Output the [x, y] coordinate of the center of the cell containing the given text.  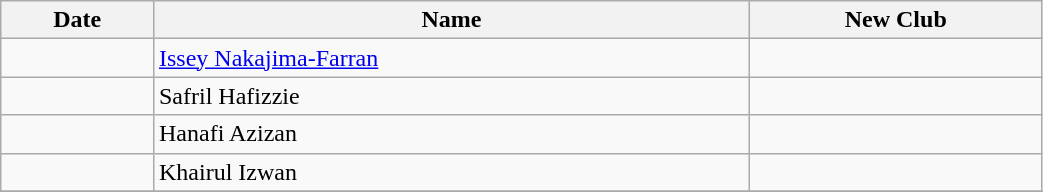
Issey Nakajima-Farran [451, 58]
New Club [896, 20]
Hanafi Azizan [451, 134]
Safril Hafizzie [451, 96]
Khairul Izwan [451, 172]
Date [78, 20]
Name [451, 20]
